Provide the (x, y) coordinate of the cell's center where the given text is located.  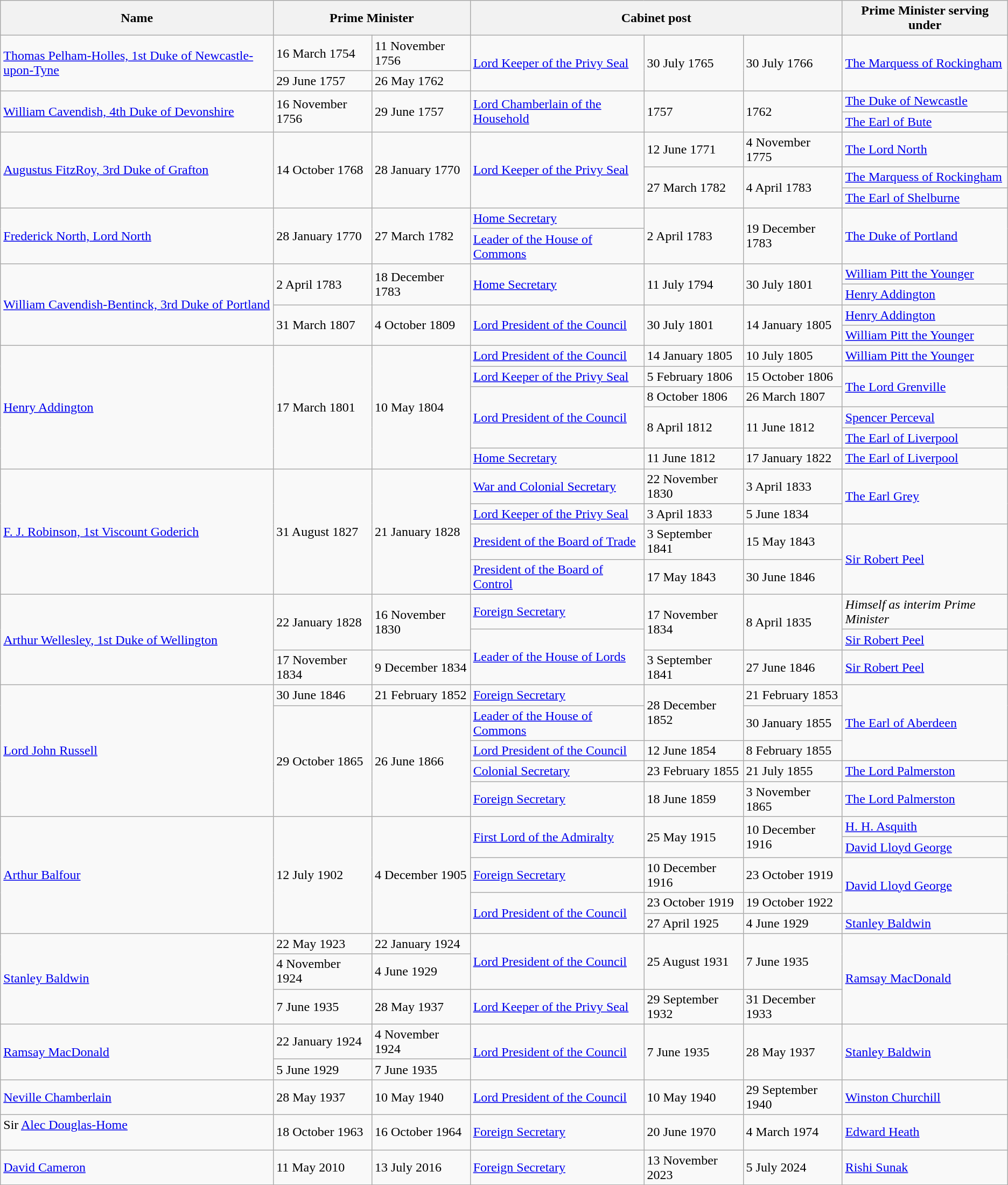
23 February 1855 (694, 771)
The Earl Grey (925, 497)
The Earl of Aberdeen (925, 723)
14 October 1768 (323, 170)
4 March 1974 (793, 1132)
Thomas Pelham-Holles, 1st Duke of Newcastle-upon-Tyne (137, 64)
31 August 1827 (323, 531)
8 February 1855 (793, 751)
29 September 1940 (793, 1097)
15 May 1843 (793, 542)
15 October 1806 (793, 377)
5 June 1834 (793, 514)
13 July 2016 (421, 1167)
21 January 1828 (421, 531)
F. J. Robinson, 1st Viscount Goderich (137, 531)
The Earl of Bute (925, 122)
Frederick North, Lord North (137, 236)
Name (137, 18)
Spencer Perceval (925, 417)
20 June 1970 (694, 1132)
25 August 1931 (694, 961)
4 November 1775 (793, 150)
President of the Board of Trade (557, 542)
William Cavendish, 4th Duke of Devonshire (137, 111)
First Lord of the Admiralty (557, 837)
4 December 1905 (421, 875)
Himself as interim Prime Minister (925, 612)
16 October 1964 (421, 1132)
26 March 1807 (793, 397)
Neville Chamberlain (137, 1097)
19 October 1922 (793, 903)
Lord John Russell (137, 750)
3 November 1865 (793, 799)
22 November 1830 (694, 486)
5 June 1929 (323, 1069)
Edward Heath (925, 1132)
21 February 1853 (793, 695)
1757 (694, 111)
8 April 1835 (793, 622)
11 November 1756 (421, 53)
Arthur Balfour (137, 875)
5 February 1806 (694, 377)
12 June 1854 (694, 751)
16 November 1756 (323, 111)
26 May 1762 (421, 81)
Cabinet post (656, 18)
Lord Chamberlain of the Household (557, 111)
The Earl of Shelburne (925, 198)
22 January 1828 (323, 622)
H. H. Asquith (925, 827)
18 December 1783 (421, 284)
The Duke of Portland (925, 236)
Arthur Wellesley, 1st Duke of Wellington (137, 639)
28 December 1852 (694, 712)
Prime Minister (372, 18)
16 March 1754 (323, 53)
21 July 1855 (793, 771)
9 December 1834 (421, 667)
29 October 1865 (323, 761)
27 June 1846 (793, 667)
26 June 1866 (421, 761)
21 February 1852 (421, 695)
30 July 1765 (694, 64)
1762 (793, 111)
The Lord North (925, 150)
29 September 1932 (694, 1006)
18 October 1963 (323, 1132)
William Cavendish-Bentinck, 3rd Duke of Portland (137, 304)
30 July 1766 (793, 64)
17 May 1843 (694, 576)
4 October 1809 (421, 325)
Leader of the House of Lords (557, 657)
Sir Alec Douglas-Home (137, 1132)
17 January 1822 (793, 458)
War and Colonial Secretary (557, 486)
10 July 1805 (793, 356)
11 May 2010 (323, 1167)
Rishi Sunak (925, 1167)
David Cameron (137, 1167)
13 November 2023 (694, 1167)
12 June 1771 (694, 150)
27 April 1925 (694, 923)
31 March 1807 (323, 325)
Colonial Secretary (557, 771)
The Duke of Newcastle (925, 101)
Augustus FitzRoy, 3rd Duke of Grafton (137, 170)
25 May 1915 (694, 837)
8 October 1806 (694, 397)
17 March 1801 (323, 407)
President of the Board of Control (557, 576)
10 May 1804 (421, 407)
5 July 2024 (793, 1167)
19 December 1783 (793, 236)
The Lord Grenville (925, 387)
30 January 1855 (793, 723)
16 November 1830 (421, 622)
22 May 1923 (323, 944)
Winston Churchill (925, 1097)
8 April 1812 (694, 428)
31 December 1933 (793, 1006)
Prime Minister serving under (925, 18)
4 April 1783 (793, 187)
12 July 1902 (323, 875)
18 June 1859 (694, 799)
11 July 1794 (694, 284)
